Extract the [x, y] coordinate from the center of the cell holding the provided text.  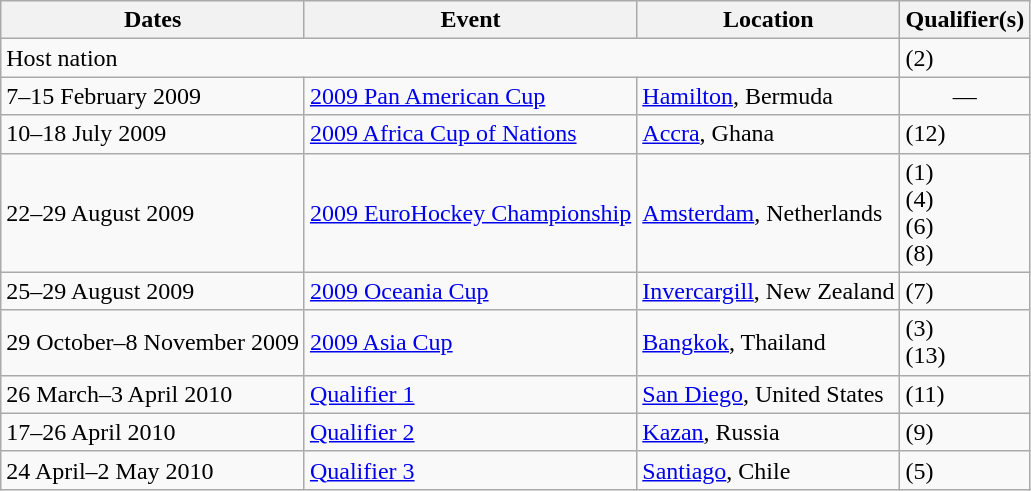
Accra, Ghana [768, 134]
Invercargill, New Zealand [768, 291]
Qualifier 1 [470, 394]
Kazan, Russia [768, 432]
(1) (4) (6) (8) [965, 212]
2009 Pan American Cup [470, 96]
26 March–3 April 2010 [153, 394]
Bangkok, Thailand [768, 342]
— [965, 96]
2009 Africa Cup of Nations [470, 134]
Amsterdam, Netherlands [768, 212]
San Diego, United States [768, 394]
(2) [965, 58]
Host nation [450, 58]
Hamilton, Bermuda [768, 96]
17–26 April 2010 [153, 432]
(3) (13) [965, 342]
7–15 February 2009 [153, 96]
(11) [965, 394]
Qualifier(s) [965, 20]
Dates [153, 20]
25–29 August 2009 [153, 291]
2009 Asia Cup [470, 342]
2009 Oceania Cup [470, 291]
(9) [965, 432]
10–18 July 2009 [153, 134]
29 October–8 November 2009 [153, 342]
(7) [965, 291]
2009 EuroHockey Championship [470, 212]
24 April–2 May 2010 [153, 470]
Location [768, 20]
22–29 August 2009 [153, 212]
Qualifier 3 [470, 470]
(12) [965, 134]
Santiago, Chile [768, 470]
Event [470, 20]
(5) [965, 470]
Qualifier 2 [470, 432]
